Provide the [x, y] coordinate of the cell's center where the given text is located.  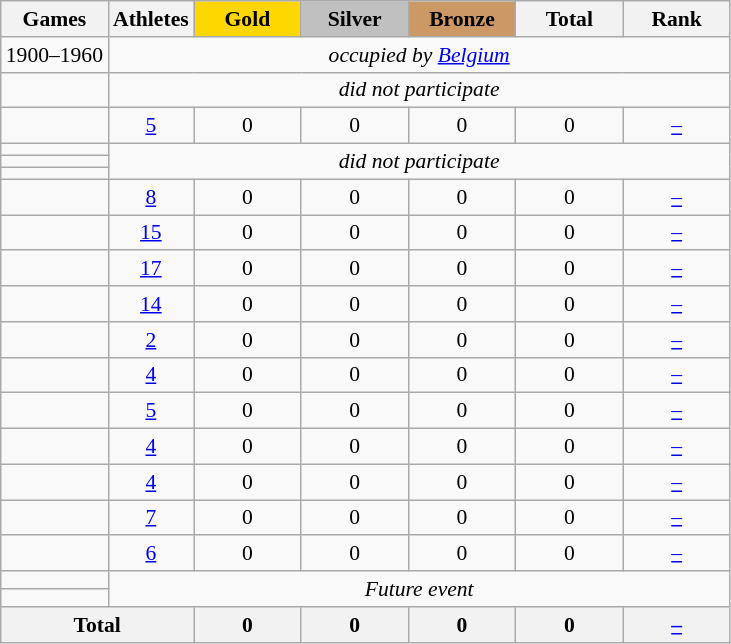
14 [151, 304]
2 [151, 340]
occupied by Belgium [419, 55]
Gold [248, 19]
6 [151, 554]
Silver [354, 19]
Rank [676, 19]
Bronze [462, 19]
Future event [419, 589]
Games [54, 19]
7 [151, 518]
15 [151, 233]
8 [151, 197]
Athletes [151, 19]
17 [151, 269]
1900–1960 [54, 55]
